Return [x, y] of the center of cell containing provided text 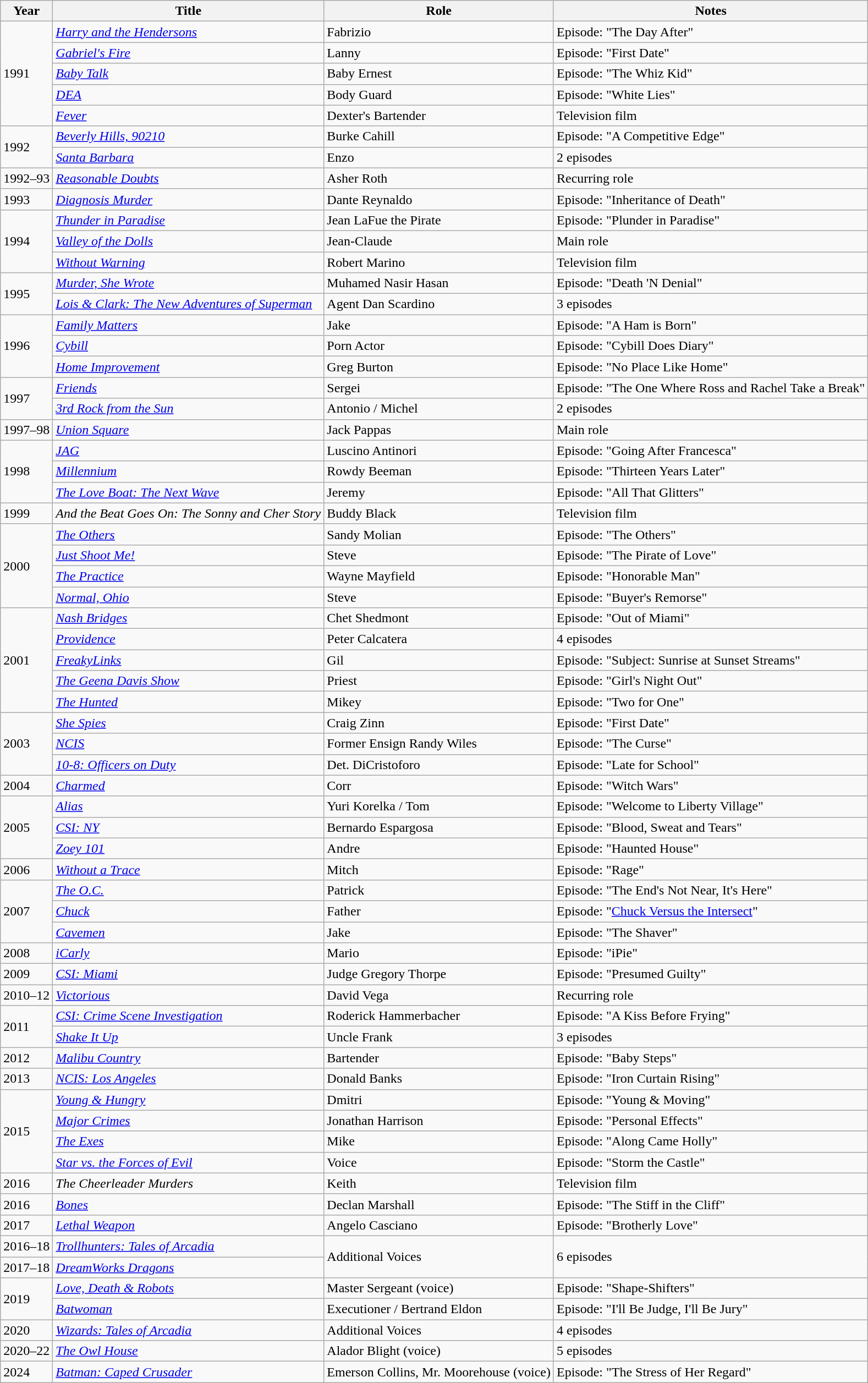
2003 [26, 744]
Yuri Korelka / Tom [439, 806]
Asher Roth [439, 178]
Lanny [439, 53]
Dante Reynaldo [439, 199]
Lethal Weapon [188, 1225]
Nash Bridges [188, 618]
Declan Marshall [439, 1204]
Thunder in Paradise [188, 220]
DEA [188, 95]
Episode: "Personal Effects" [711, 1121]
2013 [26, 1079]
Episode: "Along Came Holly" [711, 1141]
Episode: "Subject: Sunrise at Sunset Streams" [711, 660]
5 episodes [711, 1351]
Baby Talk [188, 74]
Peter Calcatera [439, 639]
The Hunted [188, 702]
Episode: "The Stress of Her Regard" [711, 1372]
Rowdy Beeman [439, 471]
Alador Blight (voice) [439, 1351]
Lois & Clark: The New Adventures of Superman [188, 304]
1999 [26, 513]
1993 [26, 199]
6 episodes [711, 1256]
Young & Hungry [188, 1100]
Priest [439, 681]
Murder, She Wrote [188, 283]
Wizards: Tales of Arcadia [188, 1330]
Charmed [188, 786]
Father [439, 911]
Episode: "Welcome to Liberty Village" [711, 806]
Master Sergeant (voice) [439, 1288]
Year [26, 11]
Cybill [188, 346]
2019 [26, 1299]
Craig Zinn [439, 723]
CSI: Miami [188, 974]
Dexter's Bartender [439, 116]
Love, Death & Robots [188, 1288]
Episode: "Witch Wars" [711, 786]
Episode: "The One Where Ross and Rachel Take a Break" [711, 388]
Baby Ernest [439, 74]
Title [188, 11]
Jean LaFue the Pirate [439, 220]
Union Square [188, 430]
Executioner / Bertrand Eldon [439, 1309]
Episode: "Iron Curtain Rising" [711, 1079]
2006 [26, 869]
Episode: "The Shaver" [711, 932]
Family Matters [188, 325]
Without Warning [188, 262]
Episode: "Plunder in Paradise" [711, 220]
Mitch [439, 869]
Cavemen [188, 932]
Episode: "Thirteen Years Later" [711, 471]
Episode: "Baby Steps" [711, 1058]
Greg Burton [439, 367]
Episode: "Blood, Sweat and Tears" [711, 827]
Burke Cahill [439, 136]
And the Beat Goes On: The Sonny and Cher Story [188, 513]
Luscino Antinori [439, 451]
2008 [26, 953]
Home Improvement [188, 367]
Episode: "Going After Francesca" [711, 451]
Muhamed Nasir Hasan [439, 283]
2017 [26, 1225]
1991 [26, 74]
2024 [26, 1372]
She Spies [188, 723]
Jonathan Harrison [439, 1121]
1996 [26, 346]
1994 [26, 241]
Episode: "Haunted House" [711, 848]
Zoey 101 [188, 848]
2015 [26, 1131]
Episode: "Young & Moving" [711, 1100]
Antonio / Michel [439, 409]
iCarly [188, 953]
Patrick [439, 890]
Bernardo Espargosa [439, 827]
Robert Marino [439, 262]
Episode: "A Kiss Before Frying" [711, 1016]
Chuck [188, 911]
Episode: "Death 'N Denial" [711, 283]
Mario [439, 953]
Alias [188, 806]
1997–98 [26, 430]
Millennium [188, 471]
Friends [188, 388]
Episode: "Cybill Does Diary" [711, 346]
1992 [26, 147]
1998 [26, 471]
Enzo [439, 157]
JAG [188, 451]
Episode: "iPie" [711, 953]
Santa Barbara [188, 157]
Episode: "The Stiff in the Cliff" [711, 1204]
10-8: Officers on Duty [188, 765]
Angelo Casciano [439, 1225]
Episode: "White Lies" [711, 95]
Episode: "Chuck Versus the Intersect" [711, 911]
Episode: "Girl's Night Out" [711, 681]
Episode: "The End's Not Near, It's Here" [711, 890]
Sandy Molian [439, 534]
1997 [26, 398]
Major Crimes [188, 1121]
2020–22 [26, 1351]
Corr [439, 786]
Episode: "The Whiz Kid" [711, 74]
Judge Gregory Thorpe [439, 974]
The Owl House [188, 1351]
Episode: "Two for One" [711, 702]
The Love Boat: The Next Wave [188, 492]
Episode: "Shape-Shifters" [711, 1288]
NCIS [188, 744]
Episode: "The Pirate of Love" [711, 555]
Keith [439, 1183]
The Geena Davis Show [188, 681]
3rd Rock from the Sun [188, 409]
David Vega [439, 995]
2005 [26, 827]
Jeremy [439, 492]
2020 [26, 1330]
2000 [26, 566]
Chet Shedmont [439, 618]
Roderick Hammerbacher [439, 1016]
Episode: "A Ham is Born" [711, 325]
Wayne Mayfield [439, 576]
Notes [711, 11]
Just Shoot Me! [188, 555]
The Others [188, 534]
2016–18 [26, 1246]
Diagnosis Murder [188, 199]
Bartender [439, 1058]
Dmitri [439, 1100]
Body Guard [439, 95]
2017–18 [26, 1267]
Normal, Ohio [188, 597]
Episode: "Honorable Man" [711, 576]
2007 [26, 911]
2004 [26, 786]
Episode: "No Place Like Home" [711, 367]
Fever [188, 116]
Bones [188, 1204]
2012 [26, 1058]
Providence [188, 639]
Det. DiCristoforo [439, 765]
Reasonable Doubts [188, 178]
Voice [439, 1162]
Beverly Hills, 90210 [188, 136]
Andre [439, 848]
The Cheerleader Murders [188, 1183]
DreamWorks Dragons [188, 1267]
Uncle Frank [439, 1037]
2011 [26, 1027]
Harry and the Hendersons [188, 32]
Batwoman [188, 1309]
CSI: NY [188, 827]
2010–12 [26, 995]
Episode: "Rage" [711, 869]
NCIS: Los Angeles [188, 1079]
Star vs. the Forces of Evil [188, 1162]
1992–93 [26, 178]
Shake It Up [188, 1037]
Role [439, 11]
Emerson Collins, Mr. Moorehouse (voice) [439, 1372]
Valley of the Dolls [188, 241]
Donald Banks [439, 1079]
Sergei [439, 388]
Gil [439, 660]
Fabrizio [439, 32]
Episode: "A Competitive Edge" [711, 136]
Porn Actor [439, 346]
Buddy Black [439, 513]
2009 [26, 974]
Without a Trace [188, 869]
Episode: "The Curse" [711, 744]
Episode: "All That Glitters" [711, 492]
Episode: "The Others" [711, 534]
Episode: "I'll Be Judge, I'll Be Jury" [711, 1309]
Trollhunters: Tales of Arcadia [188, 1246]
Episode: "Presumed Guilty" [711, 974]
The Practice [188, 576]
Victorious [188, 995]
FreakyLinks [188, 660]
2001 [26, 660]
Jack Pappas [439, 430]
Mike [439, 1141]
The O.C. [188, 890]
Episode: "Storm the Castle" [711, 1162]
Agent Dan Scardino [439, 304]
Episode: "Brotherly Love" [711, 1225]
Mikey [439, 702]
Malibu Country [188, 1058]
Former Ensign Randy Wiles [439, 744]
Episode: "Late for School" [711, 765]
Episode: "Inheritance of Death" [711, 199]
Episode: "Buyer's Remorse" [711, 597]
1995 [26, 294]
Batman: Caped Crusader [188, 1372]
Episode: "The Day After" [711, 32]
CSI: Crime Scene Investigation [188, 1016]
Episode: "Out of Miami" [711, 618]
The Exes [188, 1141]
Jean-Claude [439, 241]
Gabriel's Fire [188, 53]
